For the text-containing cell, return its midpoint in (X, Y) coordinate format. 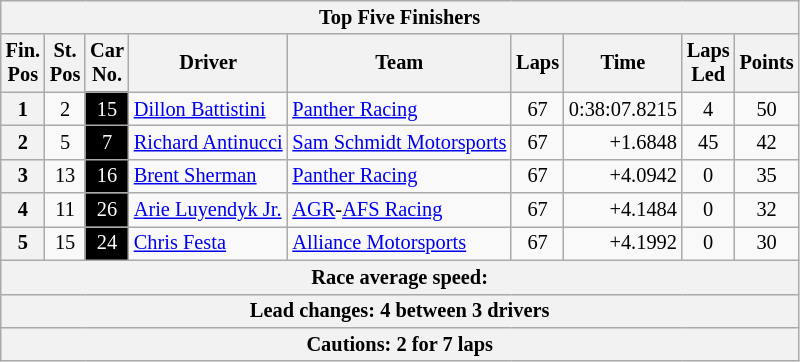
+4.0942 (623, 176)
45 (708, 142)
+4.1484 (623, 210)
24 (107, 243)
Dillon Battistini (208, 109)
42 (767, 142)
Brent Sherman (208, 176)
0:38:07.8215 (623, 109)
Lead changes: 4 between 3 drivers (400, 311)
Time (623, 63)
LapsLed (708, 63)
Fin.Pos (23, 63)
Laps (538, 63)
Richard Antinucci (208, 142)
Cautions: 2 for 7 laps (400, 344)
1 (23, 109)
11 (65, 210)
7 (107, 142)
50 (767, 109)
Points (767, 63)
Sam Schmidt Motorsports (399, 142)
Race average speed: (400, 277)
Driver (208, 63)
Alliance Motorsports (399, 243)
Arie Luyendyk Jr. (208, 210)
CarNo. (107, 63)
Chris Festa (208, 243)
35 (767, 176)
26 (107, 210)
3 (23, 176)
Top Five Finishers (400, 17)
+1.6848 (623, 142)
+4.1992 (623, 243)
16 (107, 176)
32 (767, 210)
AGR-AFS Racing (399, 210)
13 (65, 176)
Team (399, 63)
St.Pos (65, 63)
30 (767, 243)
